Return (x, y) of the center of cell containing provided text 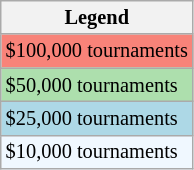
$25,000 tournaments (97, 118)
$50,000 tournaments (97, 85)
$100,000 tournaments (97, 51)
$10,000 tournaments (97, 152)
Legend (97, 17)
